Capture the cell that displays the provided text and extract its [x, y] central coordinate. 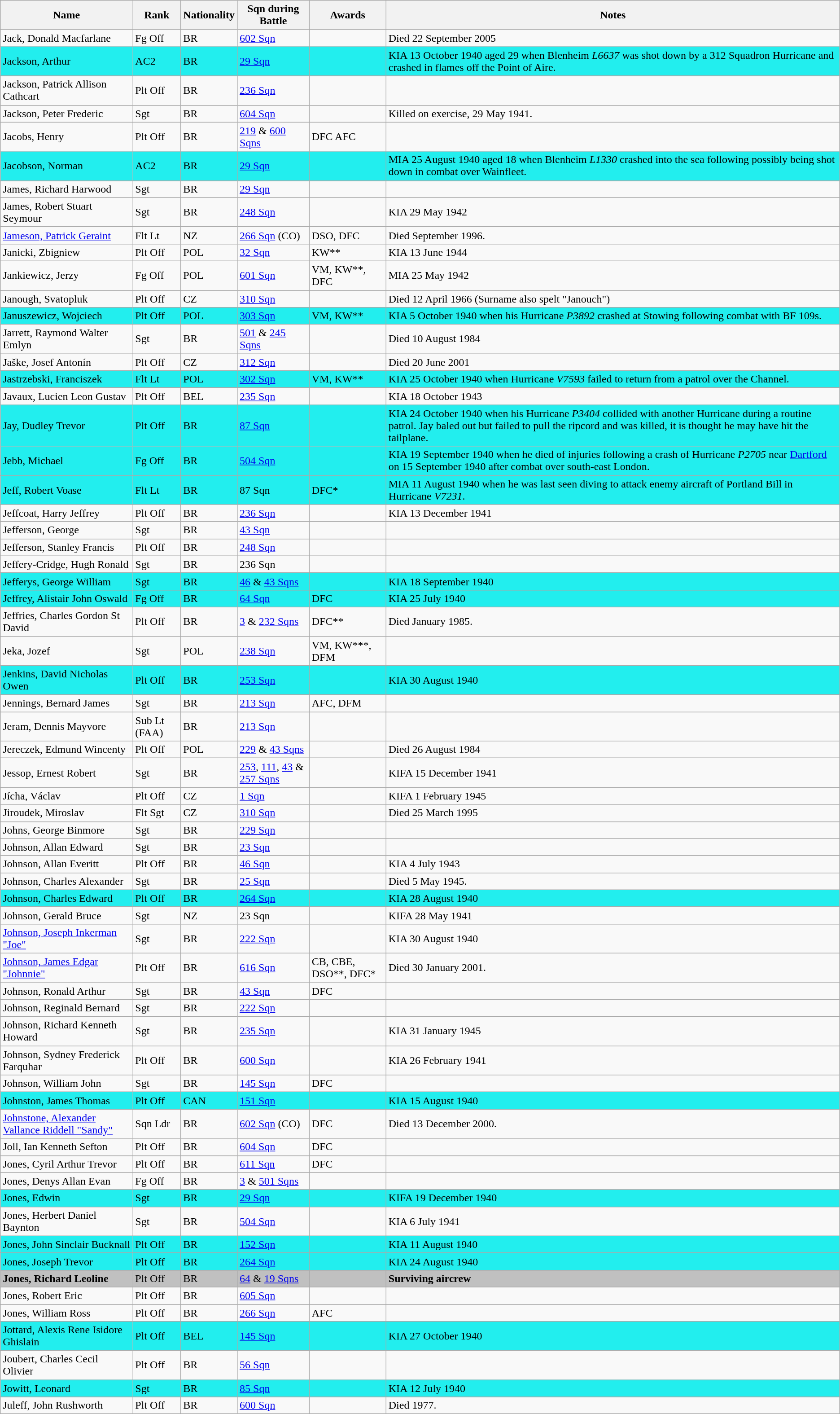
KIA 27 October 1940 [613, 1336]
Died January 1985. [613, 621]
3 & 501 Sqns [274, 1181]
Jefferson, George [66, 530]
Awards [347, 15]
Jeffcoat, Harry Jeffrey [66, 513]
Jowitt, Leonard [66, 1388]
Jefferson, Stanley Francis [66, 547]
Johnson, Reginald Bernard [66, 1008]
602 Sqn [274, 38]
Died 26 August 1984 [613, 750]
KIA 13 October 1940 aged 29 when Blenheim L6637 was shot down by a 312 Squadron Hurricane and crashed in flames off the Point of Aire. [613, 61]
KIA 25 October 1940 when Hurricane V7593 failed to return from a patrol over the Channel. [613, 379]
266 Sqn [274, 1313]
238 Sqn [274, 651]
KIFA 1 February 1945 [613, 796]
Janough, Svatopluk [66, 299]
Jeffery-Cridge, Hugh Ronald [66, 564]
Johnson, Gerald Bruce [66, 915]
253, 111, 43 & 257 Sqns [274, 773]
DFC* [347, 490]
Died 10 August 1984 [613, 339]
Jackson, Patrick Allison Cathcart [66, 91]
Johnson, Joseph Inkerman "Joe" [66, 938]
Jones, Richard Leoline [66, 1278]
611 Sqn [274, 1164]
KIA 26 February 1941 [613, 1060]
Johns, George Binmore [66, 830]
Sqn during Battle [274, 15]
Jankiewicz, Jerzy [66, 276]
Johnstone, Alexander Vallance Riddell "Sandy" [66, 1124]
AFC, DFM [347, 703]
KIA 6 July 1941 [613, 1221]
Johnson, Sydney Frederick Farquhar [66, 1060]
229 Sqn [274, 830]
KIFA 15 December 1941 [613, 773]
602 Sqn (CO) [274, 1124]
Jottard, Alexis Rene Isidore Ghislain [66, 1336]
85 Sqn [274, 1388]
Jaške, Josef Antonín [66, 362]
Jacobson, Norman [66, 166]
Jeka, Jozef [66, 651]
Notes [613, 15]
Killed on exercise, 29 May 1941. [613, 114]
AFC [347, 1313]
James, Richard Harwood [66, 189]
DFC** [347, 621]
Januszewicz, Wojciech [66, 316]
Jastrzebski, Franciszek [66, 379]
Jícha, Václav [66, 796]
Jeffries, Charles Gordon St David [66, 621]
Johnson, Richard Kenneth Howard [66, 1032]
Died 30 January 2001. [613, 968]
Jeram, Dennis Mayvore [66, 726]
Died September 1996. [613, 235]
Joubert, Charles Cecil Olivier [66, 1366]
64 & 19 Sqns [274, 1278]
KIA 15 August 1940 [613, 1101]
Jessop, Ernest Robert [66, 773]
Juleff, John Rushworth [66, 1405]
Jackson, Arthur [66, 61]
Died 22 September 2005 [613, 38]
3 & 232 Sqns [274, 621]
James, Robert Stuart Seymour [66, 212]
Johnson, William John [66, 1084]
Jones, Joseph Trevor [66, 1261]
Jereczek, Edmund Wincenty [66, 750]
Nationality [209, 15]
KIA 29 May 1942 [613, 212]
Jack, Donald Macfarlane [66, 38]
219 & 600 Sqns [274, 136]
Jones, William Ross [66, 1313]
Died 1977. [613, 1405]
Joll, Ian Kenneth Sefton [66, 1147]
Jones, John Sinclair Bucknall [66, 1244]
Died 12 April 1966 (Surname also spelt "Janouch") [613, 299]
KIA 28 August 1940 [613, 898]
605 Sqn [274, 1295]
KIA 13 December 1941 [613, 513]
Jameson, Patrick Geraint [66, 235]
KIA 31 January 1945 [613, 1032]
Jefferys, George William [66, 581]
601 Sqn [274, 276]
1 Sqn [274, 796]
CAN [209, 1101]
Jones, Cyril Arthur Trevor [66, 1164]
Javaux, Lucien Leon Gustav [66, 396]
46 Sqn [274, 864]
VM, KW**, DFC [347, 276]
Jones, Denys Allan Evan [66, 1181]
Sub Lt (FAA) [157, 726]
501 & 245 Sqns [274, 339]
KIFA 19 December 1940 [613, 1198]
Janicki, Zbigniew [66, 252]
312 Sqn [274, 362]
Jacobs, Henry [66, 136]
Jay, Dudley Trevor [66, 426]
Jeffrey, Alistair John Oswald [66, 598]
Johnston, James Thomas [66, 1101]
Johnson, James Edgar "Johnnie" [66, 968]
Died 5 May 1945. [613, 881]
302 Sqn [274, 379]
25 Sqn [274, 881]
KIA 12 July 1940 [613, 1388]
DSO, DFC [347, 235]
Jones, Robert Eric [66, 1295]
Died 13 December 2000. [613, 1124]
253 Sqn [274, 681]
Jennings, Bernard James [66, 703]
Sqn Ldr [157, 1124]
Johnson, Allan Edward [66, 847]
Jebb, Michael [66, 461]
32 Sqn [274, 252]
Jones, Edwin [66, 1198]
46 & 43 Sqns [274, 581]
KIA 24 August 1940 [613, 1261]
KIA 4 July 1943 [613, 864]
Died 20 June 2001 [613, 362]
Flt Sgt [157, 813]
151 Sqn [274, 1101]
Died 25 March 1995 [613, 813]
KIA 11 August 1940 [613, 1244]
303 Sqn [274, 316]
Jackson, Peter Frederic [66, 114]
KIA 5 October 1940 when his Hurricane P3892 crashed at Stowing following combat with BF 109s. [613, 316]
266 Sqn (CO) [274, 235]
Jarrett, Raymond Walter Emlyn [66, 339]
Johnson, Charles Alexander [66, 881]
Johnson, Ronald Arthur [66, 991]
64 Sqn [274, 598]
Johnson, Allan Everitt [66, 864]
MIA 25 May 1942 [613, 276]
Jiroudek, Miroslav [66, 813]
616 Sqn [274, 968]
56 Sqn [274, 1366]
KIA 13 June 1944 [613, 252]
DFC AFC [347, 136]
CB, CBE, DSO**, DFC* [347, 968]
Surviving aircrew [613, 1278]
KIA 18 October 1943 [613, 396]
Rank [157, 15]
Jeff, Robert Voase [66, 490]
Johnson, Charles Edward [66, 898]
KIFA 28 May 1941 [613, 915]
KIA 25 July 1940 [613, 598]
229 & 43 Sqns [274, 750]
KIA 18 September 1940 [613, 581]
Jenkins, David Nicholas Owen [66, 681]
KW** [347, 252]
MIA 11 August 1940 when he was last seen diving to attack enemy aircraft of Portland Bill in Hurricane V7231. [613, 490]
Jones, Herbert Daniel Baynton [66, 1221]
Name [66, 15]
VM, KW***, DFM [347, 651]
152 Sqn [274, 1244]
MIA 25 August 1940 aged 18 when Blenheim L1330 crashed into the sea following possibly being shot down in combat over Wainfleet. [613, 166]
